Pinpoint the cell where the given text exists, returning its [x, y] midpoint coordinate. 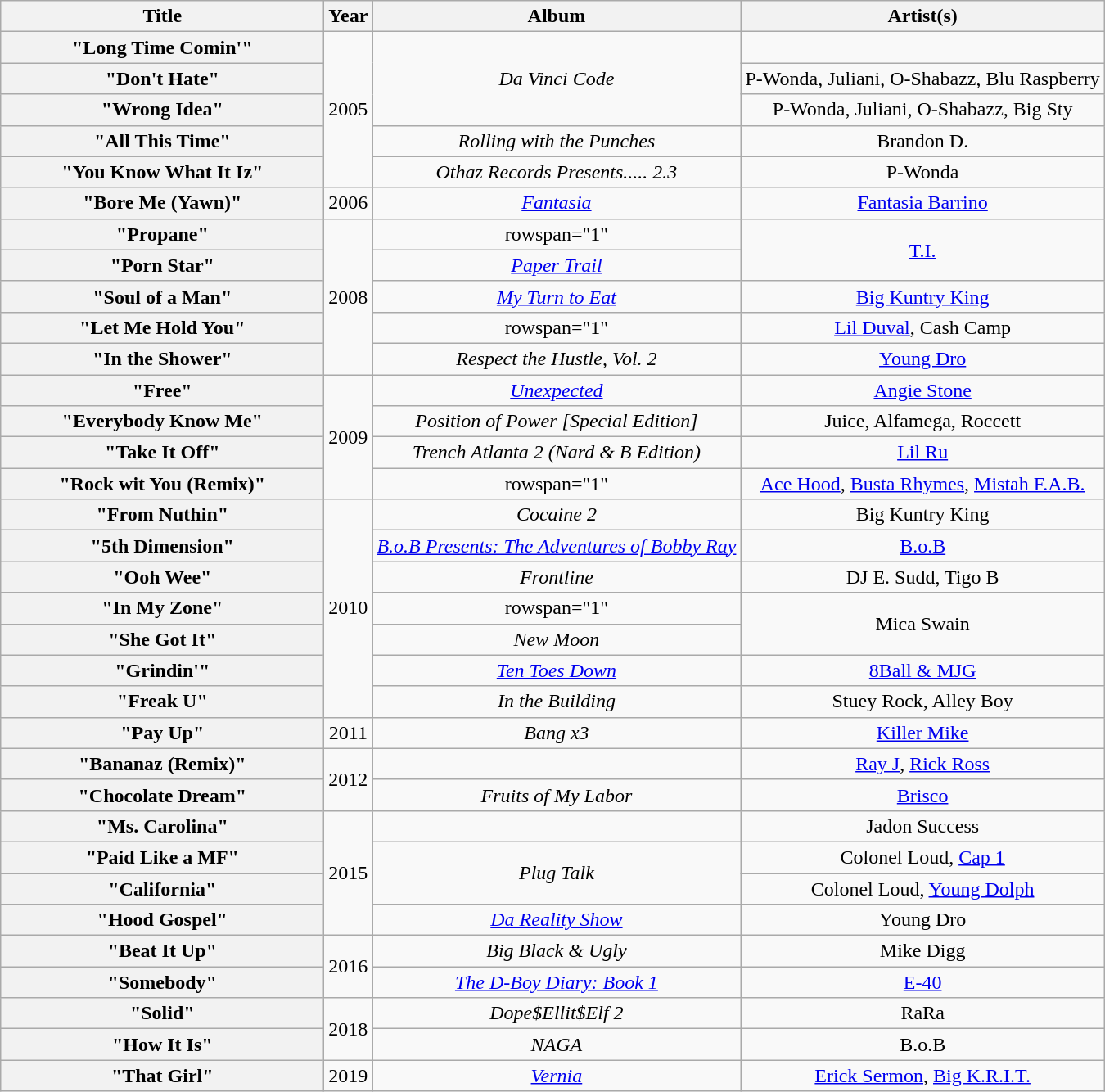
Juice, Alfamega, Roccett [922, 422]
"How It Is" [162, 1045]
"California" [162, 888]
"That Girl" [162, 1076]
"Solid" [162, 1013]
Title [162, 16]
"5th Dimension" [162, 546]
"Porn Star" [162, 265]
2010 [349, 608]
P-Wonda [922, 172]
Mica Swain [922, 624]
P-Wonda, Juliani, O-Shabazz, Blu Raspberry [922, 79]
Frontline [557, 577]
2009 [349, 437]
NAGA [557, 1045]
Mike Digg [922, 951]
"Somebody" [162, 982]
Position of Power [Special Edition] [557, 422]
The D-Boy Diary: Book 1 [557, 982]
"Paid Like a MF" [162, 857]
Fruits of My Labor [557, 795]
"Everybody Know Me" [162, 422]
"Let Me Hold You" [162, 327]
"In the Shower" [162, 359]
Angie Stone [922, 390]
Da Vinci Code [557, 79]
Lil Ru [922, 453]
Jadon Success [922, 826]
"Pay Up" [162, 733]
P-Wonda, Juliani, O-Shabazz, Big Sty [922, 110]
2015 [349, 873]
"Take It Off" [162, 453]
Big Black & Ugly [557, 951]
2005 [349, 110]
Ray J, Rick Ross [922, 764]
"All This Time" [162, 141]
2016 [349, 967]
2008 [349, 296]
"You Know What It Iz" [162, 172]
Rolling with the Punches [557, 141]
"Wrong Idea" [162, 110]
In the Building [557, 702]
B.o.B Presents: The Adventures of Bobby Ray [557, 546]
Unexpected [557, 390]
"Rock wit You (Remix)" [162, 484]
Lil Duval, Cash Camp [922, 327]
"Free" [162, 390]
2011 [349, 733]
"Don't Hate" [162, 79]
8Ball & MJG [922, 670]
"In My Zone" [162, 608]
DJ E. Sudd, Tigo B [922, 577]
Ten Toes Down [557, 670]
"Chocolate Dream" [162, 795]
Fantasia Barrino [922, 203]
"Freak U" [162, 702]
Erick Sermon, Big K.R.I.T. [922, 1076]
"Long Time Comin'" [162, 47]
"Beat It Up" [162, 951]
My Turn to Eat [557, 296]
Fantasia [557, 203]
Brisco [922, 795]
E-40 [922, 982]
"Bore Me (Yawn)" [162, 203]
"Hood Gospel" [162, 920]
Killer Mike [922, 733]
"Ms. Carolina" [162, 826]
2018 [349, 1029]
"From Nuthin" [162, 515]
Album [557, 16]
Year [349, 16]
2012 [349, 779]
Bang x3 [557, 733]
Colonel Loud, Cap 1 [922, 857]
"Soul of a Man" [162, 296]
Othaz Records Presents..... 2.3 [557, 172]
Stuey Rock, Alley Boy [922, 702]
"Grindin'" [162, 670]
Paper Trail [557, 265]
"Propane" [162, 234]
Trench Atlanta 2 (Nard & B Edition) [557, 453]
Artist(s) [922, 16]
Dope$Ellit$Elf 2 [557, 1013]
"Ooh Wee" [162, 577]
Cocaine 2 [557, 515]
Colonel Loud, Young Dolph [922, 888]
Plug Talk [557, 873]
Ace Hood, Busta Rhymes, Mistah F.A.B. [922, 484]
Respect the Hustle, Vol. 2 [557, 359]
T.I. [922, 250]
Da Reality Show [557, 920]
2019 [349, 1076]
New Moon [557, 639]
RaRa [922, 1013]
"Bananaz (Remix)" [162, 764]
2006 [349, 203]
Vernia [557, 1076]
"She Got It" [162, 639]
Brandon D. [922, 141]
